Return the [X, Y] coordinate for the center point of the cell that contains the specified text.  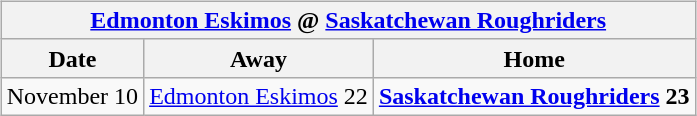
Saskatchewan Roughriders 23 [534, 96]
Home [534, 58]
November 10 [72, 96]
Edmonton Eskimos @ Saskatchewan Roughriders [348, 20]
Edmonton Eskimos 22 [259, 96]
Away [259, 58]
Date [72, 58]
